Provide the [x, y] coordinate of the cell's center where the given text is located.  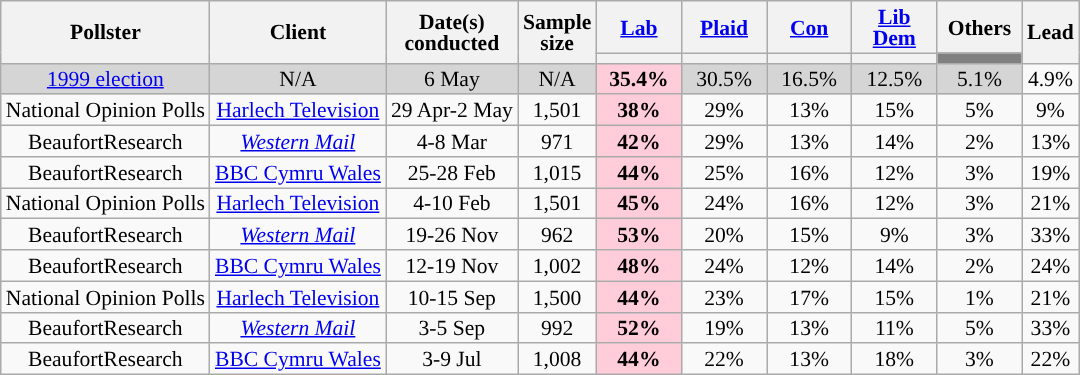
3-9 Jul [452, 360]
18% [894, 360]
Samplesize [557, 32]
35.4% [638, 78]
Client [298, 32]
10-15 Sep [452, 296]
Lib Dem [894, 27]
42% [638, 142]
11% [894, 328]
6 May [452, 78]
48% [638, 266]
23% [724, 296]
12-19 Nov [452, 266]
1,500 [557, 296]
16.5% [810, 78]
1,015 [557, 172]
4-8 Mar [452, 142]
25% [724, 172]
1,008 [557, 360]
29 Apr-2 May [452, 110]
992 [557, 328]
Con [810, 27]
38% [638, 110]
1999 election [106, 78]
20% [724, 234]
5.1% [980, 78]
12.5% [894, 78]
52% [638, 328]
962 [557, 234]
4-10 Feb [452, 204]
Lab [638, 27]
25-28 Feb [452, 172]
Lead [1050, 32]
Plaid [724, 27]
4.9% [1050, 78]
3-5 Sep [452, 328]
Date(s)conducted [452, 32]
1% [980, 296]
53% [638, 234]
Pollster [106, 32]
45% [638, 204]
30.5% [724, 78]
Others [980, 27]
971 [557, 142]
19-26 Nov [452, 234]
1,002 [557, 266]
17% [810, 296]
